Search for the cell housing the specified text and yield its [X, Y] center coordinate. 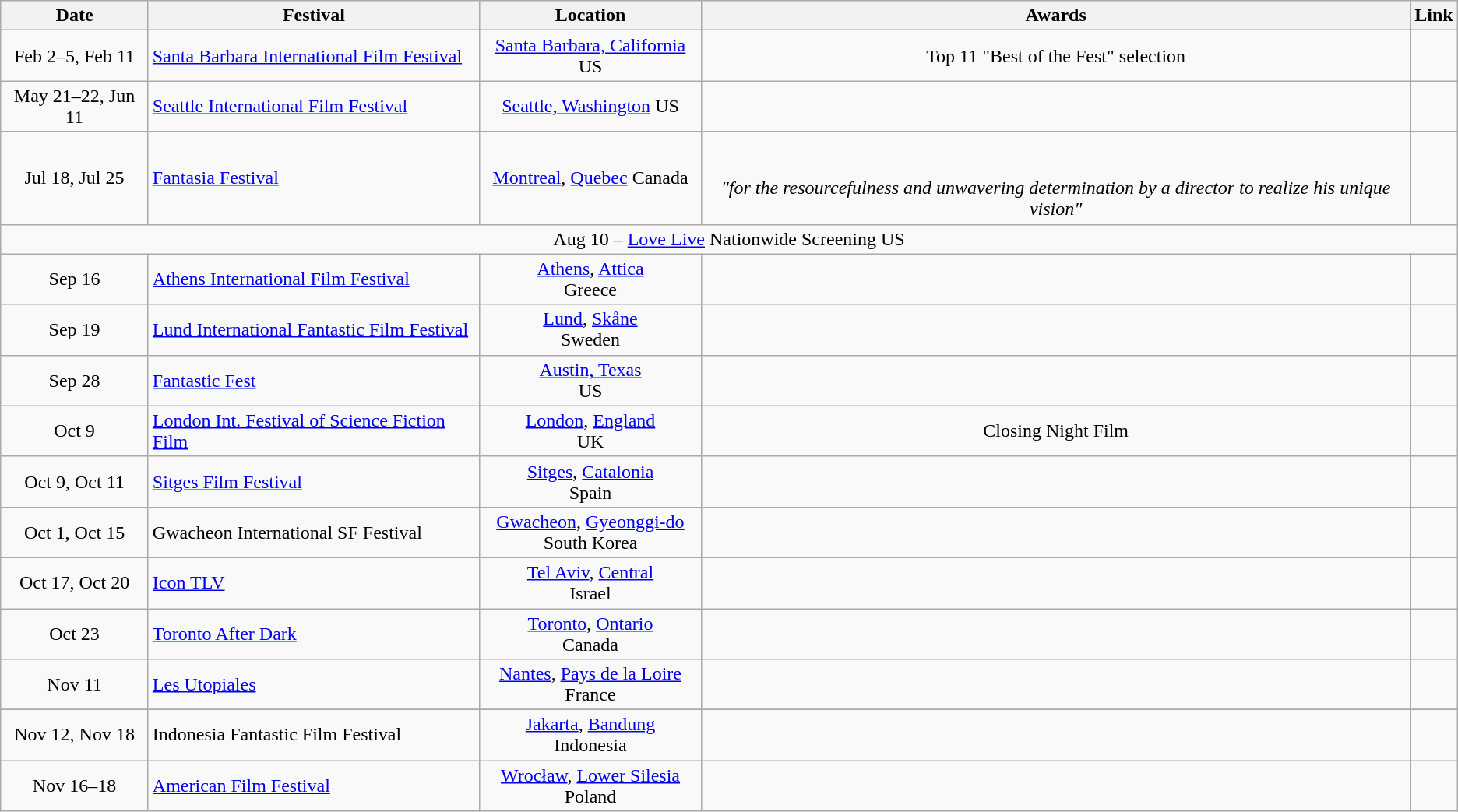
Oct 17, Oct 20 [75, 582]
Sep 28 [75, 380]
Nov 11 [75, 685]
Seattle International Film Festival [313, 106]
Santa Barbara, California US [590, 56]
American Film Festival [313, 786]
Sep 19 [75, 330]
Athens International Film Festival [313, 279]
Sitges, CataloniaSpain [590, 481]
Feb 2–5, Feb 11 [75, 56]
Location [590, 16]
Oct 9 [75, 431]
Oct 9, Oct 11 [75, 481]
Oct 23 [75, 634]
Sep 16 [75, 279]
Sitges Film Festival [313, 481]
Oct 1, Oct 15 [75, 533]
London Int. Festival of Science Fiction Film [313, 431]
Nantes, Pays de la LoireFrance [590, 685]
Nov 16–18 [75, 786]
Lund International Fantastic Film Festival [313, 330]
Awards [1056, 16]
"for the resourcefulness and unwavering determination by a director to realize his unique vision" [1056, 178]
Closing Night Film [1056, 431]
Indonesia Fantastic Film Festival [313, 735]
Tel Aviv, CentralIsrael [590, 582]
Nov 12, Nov 18 [75, 735]
Fantastic Fest [313, 380]
Gwacheon, Gyeonggi-doSouth Korea [590, 533]
Link [1435, 16]
Lund, SkåneSweden [590, 330]
Seattle, Washington US [590, 106]
Toronto, OntarioCanada [590, 634]
Jakarta, BandungIndonesia [590, 735]
Top 11 "Best of the Fest" selection [1056, 56]
Aug 10 – Love Live Nationwide Screening US [729, 239]
Les Utopiales [313, 685]
London, EnglandUK [590, 431]
Festival [313, 16]
Santa Barbara International Film Festival [313, 56]
Gwacheon International SF Festival [313, 533]
Toronto After Dark [313, 634]
Athens, AtticaGreece [590, 279]
Date [75, 16]
May 21–22, Jun 11 [75, 106]
Austin, TexasUS [590, 380]
Jul 18, Jul 25 [75, 178]
Montreal, Quebec Canada [590, 178]
Wrocław, Lower SilesiaPoland [590, 786]
Fantasia Festival [313, 178]
Icon TLV [313, 582]
